Search for the cell housing the specified text and yield its [X, Y] center coordinate. 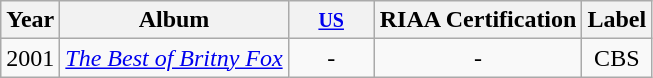
US [331, 20]
Year [30, 20]
RIAA Certification [478, 20]
CBS [617, 58]
2001 [30, 58]
Label [617, 20]
The Best of Britny Fox [174, 58]
Album [174, 20]
